Locate the cell with the specified text and output its [X, Y] center coordinate. 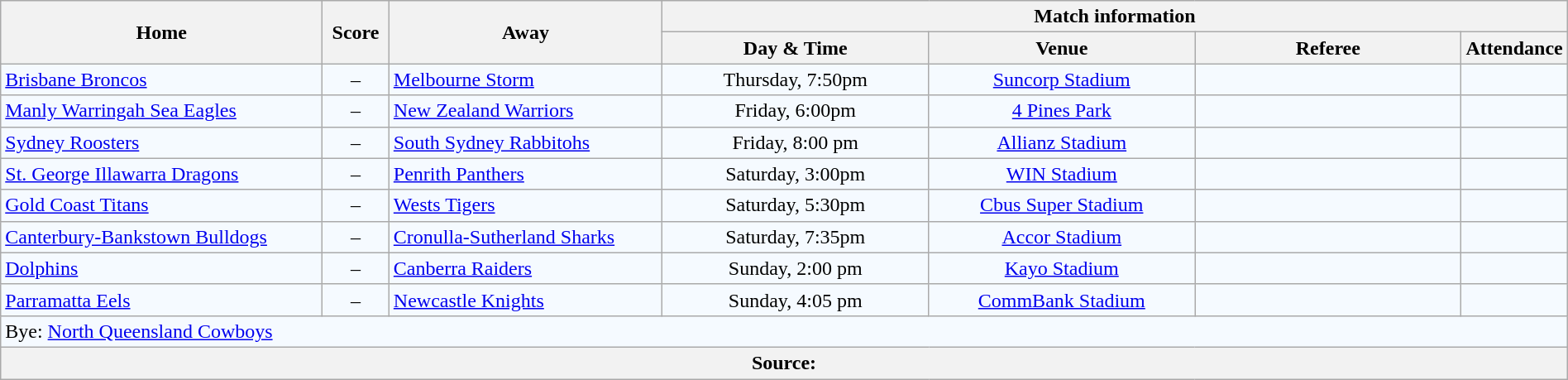
Parramatta Eels [162, 300]
Cbus Super Stadium [1062, 205]
Wests Tigers [525, 205]
Suncorp Stadium [1062, 79]
Saturday, 5:30pm [796, 205]
Day & Time [796, 48]
Kayo Stadium [1062, 268]
Penrith Panthers [525, 174]
Canberra Raiders [525, 268]
South Sydney Rabbitohs [525, 142]
WIN Stadium [1062, 174]
Away [525, 32]
Friday, 8:00 pm [796, 142]
Cronulla-Sutherland Sharks [525, 237]
Referee [1328, 48]
Brisbane Broncos [162, 79]
Score [356, 32]
Match information [1115, 17]
CommBank Stadium [1062, 300]
Accor Stadium [1062, 237]
Venue [1062, 48]
Newcastle Knights [525, 300]
Sunday, 4:05 pm [796, 300]
Sydney Roosters [162, 142]
Home [162, 32]
Sunday, 2:00 pm [796, 268]
Saturday, 3:00pm [796, 174]
Saturday, 7:35pm [796, 237]
Manly Warringah Sea Eagles [162, 111]
Bye: North Queensland Cowboys [784, 331]
Gold Coast Titans [162, 205]
Allianz Stadium [1062, 142]
Dolphins [162, 268]
4 Pines Park [1062, 111]
Thursday, 7:50pm [796, 79]
New Zealand Warriors [525, 111]
Source: [784, 363]
Attendance [1514, 48]
Melbourne Storm [525, 79]
Friday, 6:00pm [796, 111]
St. George Illawarra Dragons [162, 174]
Canterbury-Bankstown Bulldogs [162, 237]
